Find where the given text appears and provide that cell's center as [x, y] coordinate. 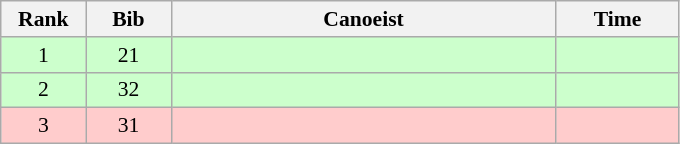
3 [44, 126]
21 [128, 55]
Bib [128, 19]
Time [618, 19]
Canoeist [364, 19]
1 [44, 55]
2 [44, 90]
31 [128, 126]
Rank [44, 19]
32 [128, 90]
